Return (X, Y) of the center of cell containing provided text 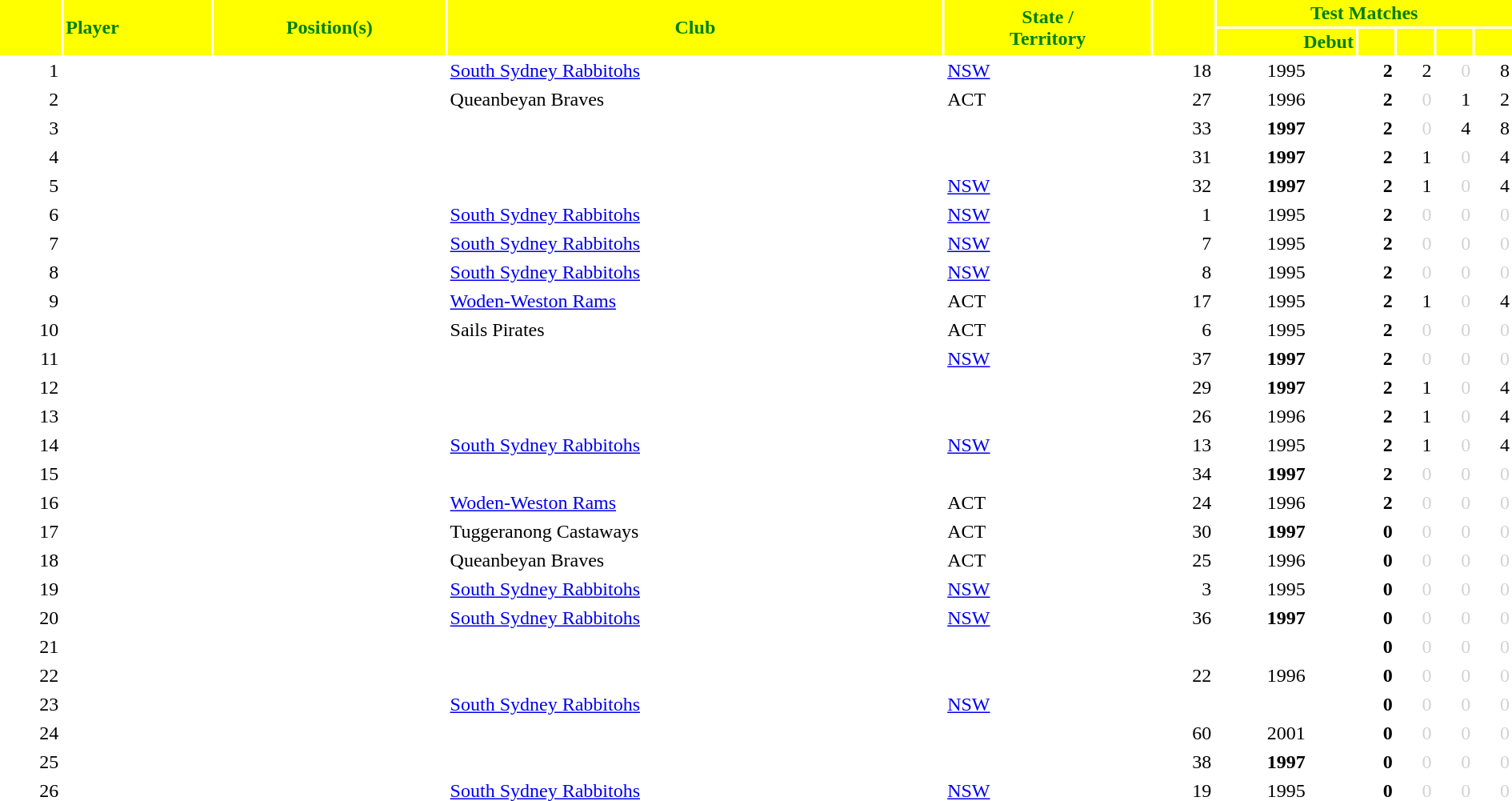
Test Matches (1364, 13)
Club (696, 27)
15 (30, 474)
34 (1183, 474)
19 (30, 589)
11 (30, 358)
Sails Pirates (696, 330)
36 (1183, 618)
29 (1183, 387)
31 (1183, 157)
Tuggeranong Castaways (696, 531)
Position(s) (330, 27)
Debut (1286, 42)
60 (1183, 733)
20 (30, 618)
State / Territory (1048, 27)
26 (1183, 416)
23 (30, 704)
5 (30, 186)
33 (1183, 128)
30 (1183, 531)
9 (30, 301)
38 (1183, 762)
Player (138, 27)
10 (30, 330)
16 (30, 503)
32 (1183, 186)
2001 (1286, 733)
21 (30, 647)
37 (1183, 358)
14 (30, 445)
27 (1183, 99)
12 (30, 387)
